Identify which cell holds the provided text, then report its (X, Y) central coordinate. 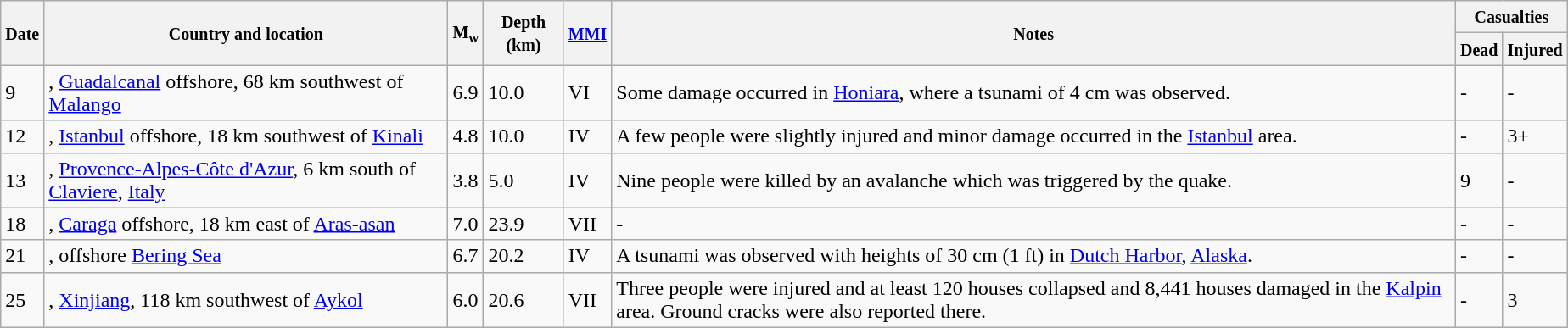
3 (1535, 300)
Mw (466, 33)
Three people were injured and at least 120 houses collapsed and 8,441 houses damaged in the Kalpin area. Ground cracks were also reported there. (1033, 300)
3.8 (466, 180)
5.0 (524, 180)
23.9 (524, 224)
7.0 (466, 224)
6.9 (466, 93)
18 (22, 224)
VI (587, 93)
Casualties (1511, 17)
, Provence-Alpes-Côte d'Azur, 6 km south of Claviere, Italy (246, 180)
, Xinjiang, 118 km southwest of Aykol (246, 300)
3+ (1535, 136)
Depth (km) (524, 33)
Some damage occurred in Honiara, where a tsunami of 4 cm was observed. (1033, 93)
, offshore Bering Sea (246, 256)
A tsunami was observed with heights of 30 cm (1 ft) in Dutch Harbor, Alaska. (1033, 256)
, Caraga offshore, 18 km east of Aras-asan (246, 224)
A few people were slightly injured and minor damage occurred in the Istanbul area. (1033, 136)
, Istanbul offshore, 18 km southwest of Kinali (246, 136)
Country and location (246, 33)
20.2 (524, 256)
Nine people were killed by an avalanche which was triggered by the quake. (1033, 180)
Date (22, 33)
Dead (1479, 49)
25 (22, 300)
13 (22, 180)
6.0 (466, 300)
6.7 (466, 256)
, Guadalcanal offshore, 68 km southwest of Malango (246, 93)
Injured (1535, 49)
4.8 (466, 136)
12 (22, 136)
MMI (587, 33)
21 (22, 256)
Notes (1033, 33)
20.6 (524, 300)
